Locate the cell with the specified text and output its (X, Y) center coordinate. 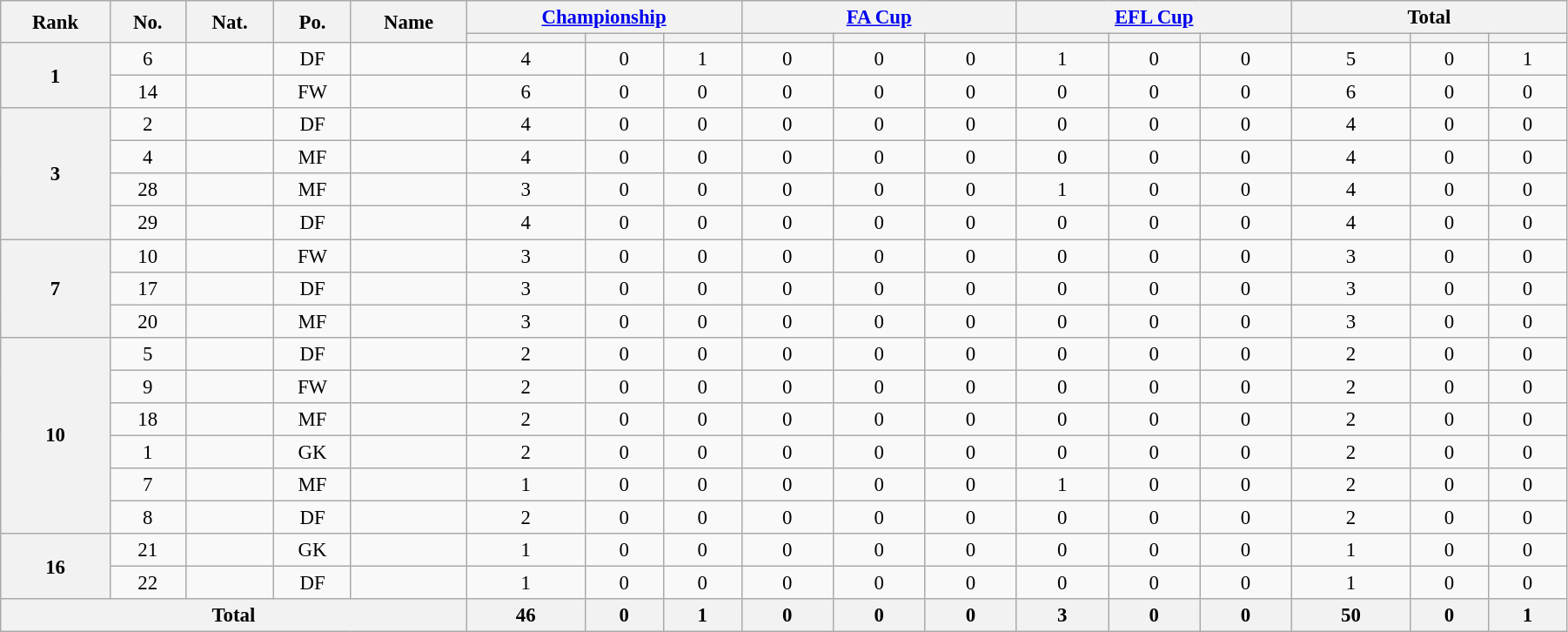
EFL Cup (1154, 17)
Championship (604, 17)
29 (148, 223)
9 (148, 387)
16 (56, 566)
50 (1350, 615)
21 (148, 550)
17 (148, 288)
18 (148, 420)
Rank (56, 22)
14 (148, 92)
22 (148, 583)
8 (148, 517)
FA Cup (879, 17)
No. (148, 22)
28 (148, 191)
46 (526, 615)
20 (148, 321)
Po. (312, 22)
Name (409, 22)
Nat. (230, 22)
